Pinpoint the cell where the given text exists, returning its (x, y) midpoint coordinate. 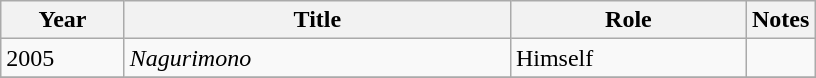
Title (317, 20)
Himself (628, 58)
Nagurimono (317, 58)
Notes (780, 20)
Year (63, 20)
Role (628, 20)
2005 (63, 58)
